Identify which cell holds the provided text, then report its [x, y] central coordinate. 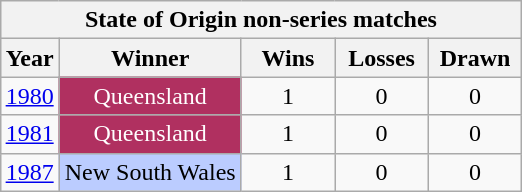
1987 [30, 172]
1981 [30, 134]
1980 [30, 96]
New South Wales [150, 172]
Year [30, 58]
Winner [150, 58]
Drawn [475, 58]
Losses [382, 58]
Wins [288, 58]
State of Origin non-series matches [261, 20]
